Locate the cell with the specified text and output its [X, Y] center coordinate. 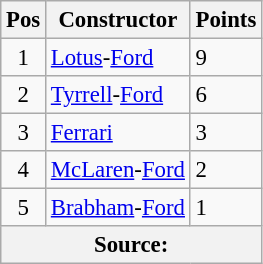
Ferrari [118, 133]
Pos [24, 20]
9 [226, 58]
6 [226, 95]
Tyrrell-Ford [118, 95]
Constructor [118, 20]
5 [24, 208]
McLaren-Ford [118, 170]
Points [226, 20]
Lotus-Ford [118, 58]
4 [24, 170]
Source: [132, 245]
Brabham-Ford [118, 208]
